Capture the cell that displays the provided text and extract its [x, y] central coordinate. 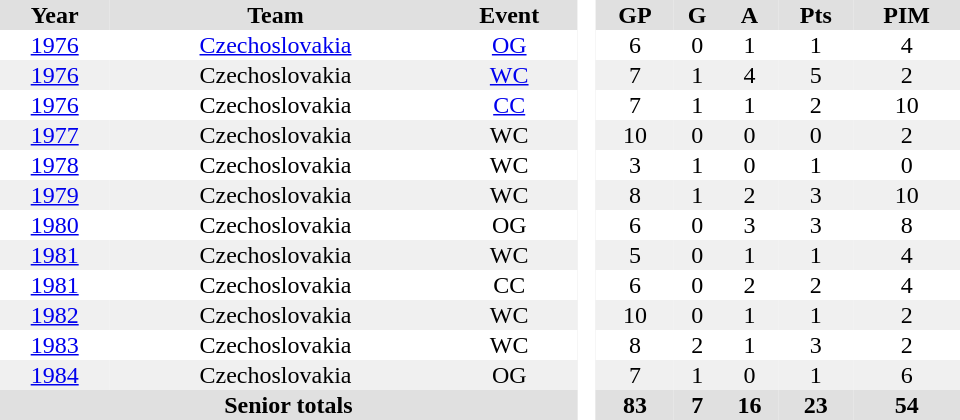
1982 [54, 315]
Event [510, 15]
Senior totals [288, 405]
83 [635, 405]
A [749, 15]
G [697, 15]
54 [906, 405]
1984 [54, 375]
1977 [54, 135]
Pts [816, 15]
16 [749, 405]
1978 [54, 165]
1980 [54, 225]
GP [635, 15]
Team [275, 15]
23 [816, 405]
Year [54, 15]
1983 [54, 345]
1979 [54, 195]
PIM [906, 15]
